Identify which cell holds the provided text, then report its (x, y) central coordinate. 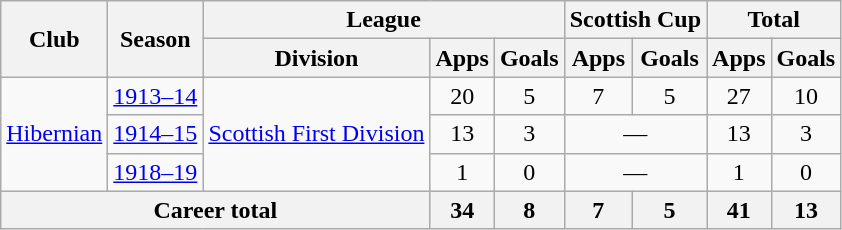
34 (462, 210)
Hibernian (54, 134)
20 (462, 96)
League (384, 20)
Club (54, 39)
Season (156, 39)
1914–15 (156, 134)
1913–14 (156, 96)
41 (739, 210)
Total (774, 20)
Career total (216, 210)
27 (739, 96)
1918–19 (156, 172)
Division (316, 58)
10 (806, 96)
8 (529, 210)
Scottish First Division (316, 134)
Scottish Cup (635, 20)
